From the cell containing the given text, extract its center point as [X, Y] coordinate. 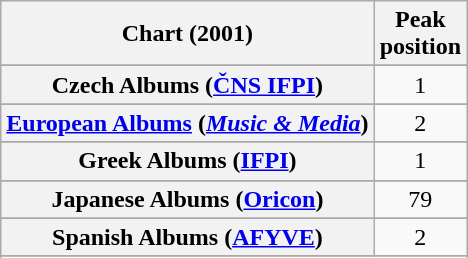
Spanish Albums (AFYVE) [188, 237]
Chart (2001) [188, 34]
79 [420, 199]
Czech Albums (ČNS IFPI) [188, 85]
Greek Albums (IFPI) [188, 161]
Peakposition [420, 34]
Japanese Albums (Oricon) [188, 199]
European Albums (Music & Media) [188, 123]
